Scan for the cell matching the given text and deliver its [x, y] coordinate at center. 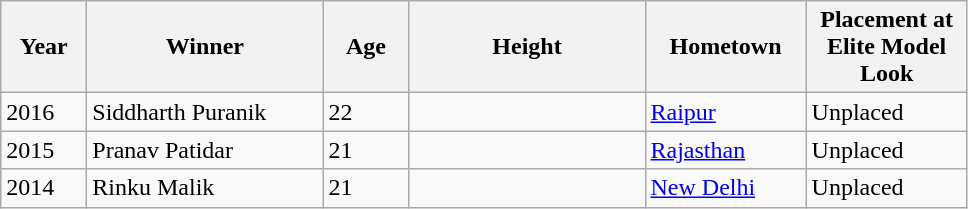
Siddharth Puranik [205, 112]
Height [527, 47]
2014 [44, 188]
Pranav Patidar [205, 150]
Raipur [726, 112]
Rinku Malik [205, 188]
New Delhi [726, 188]
Age [366, 47]
22 [366, 112]
2015 [44, 150]
Rajasthan [726, 150]
Year [44, 47]
Hometown [726, 47]
Winner [205, 47]
Placement at Elite Model Look [886, 47]
2016 [44, 112]
